Identify which cell holds the provided text, then report its (X, Y) central coordinate. 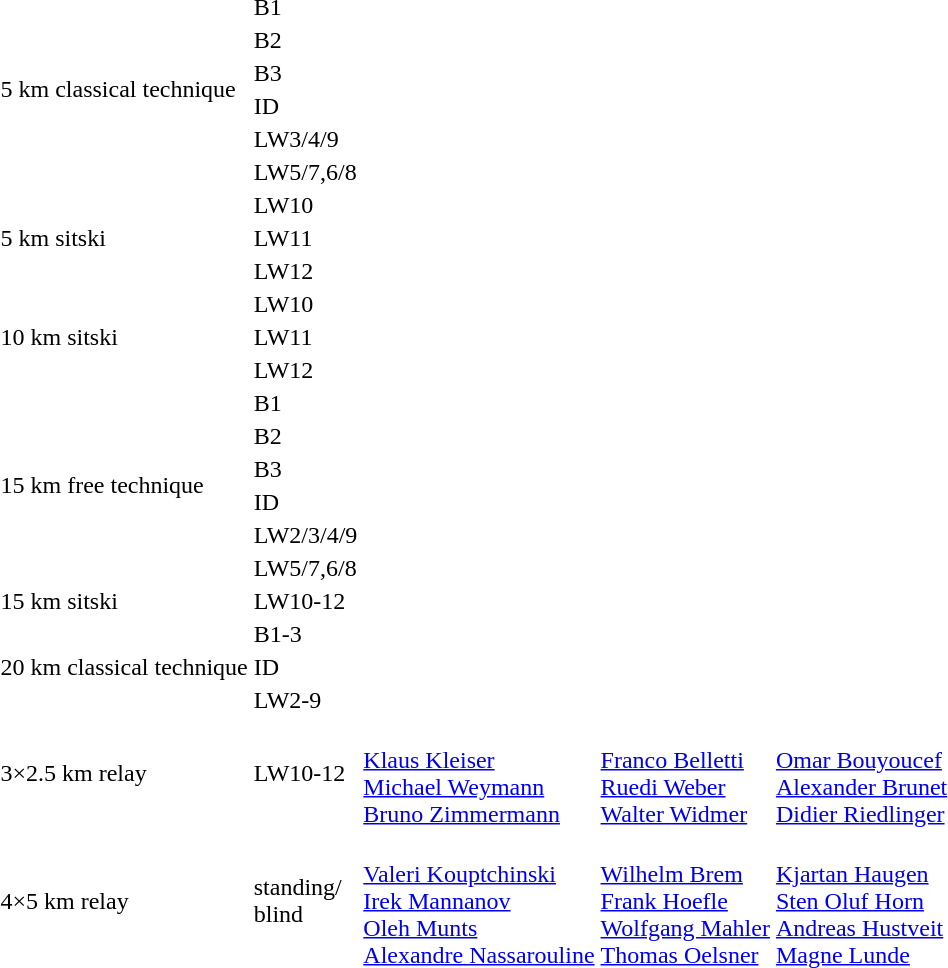
Franco Belletti Ruedi Weber Walter Widmer (685, 774)
B1 (306, 403)
B1-3 (306, 634)
LW2-9 (306, 700)
LW2/3/4/9 (306, 535)
LW3/4/9 (306, 139)
Omar Bouyoucef Alexander Brunet Didier Riedlinger (861, 774)
Klaus Kleiser Michael Weymann Bruno Zimmermann (479, 774)
